Return (x, y) of the center of cell containing provided text 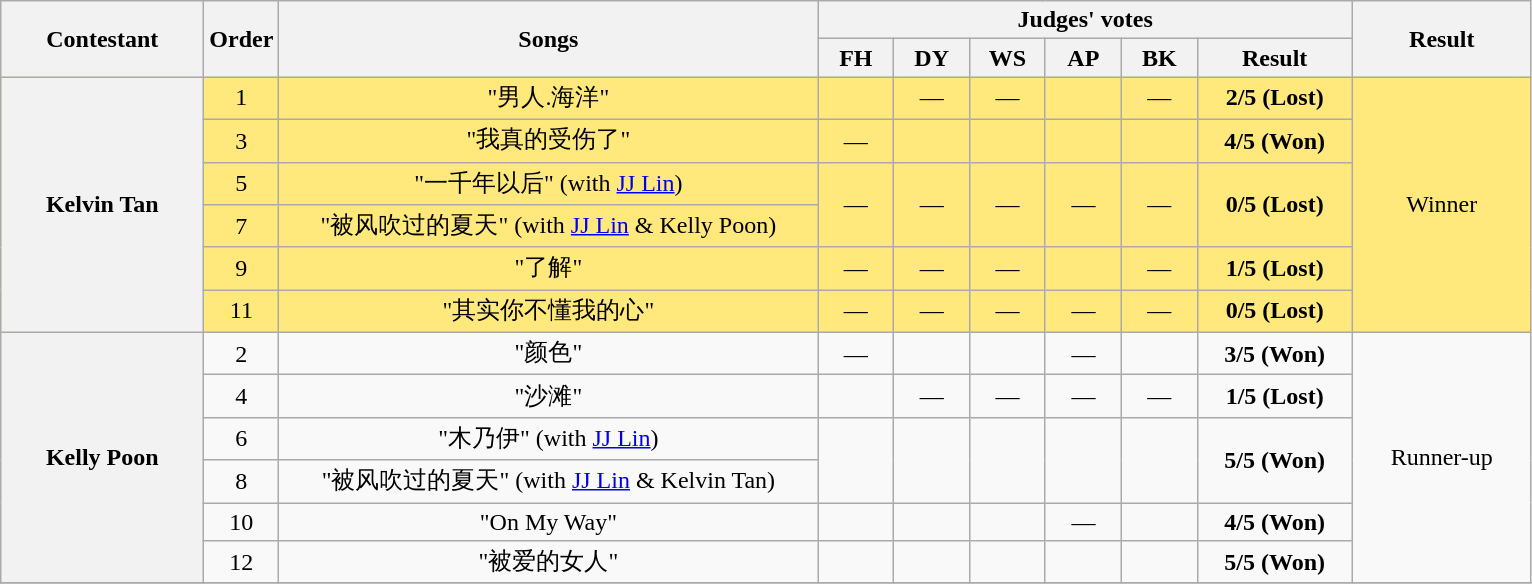
3 (242, 140)
3/5 (Won) (1274, 354)
10 (242, 521)
Order (242, 39)
"男人.海洋" (548, 98)
"一千年以后" (with JJ Lin) (548, 184)
"了解" (548, 268)
Judges' votes (1085, 20)
Kelvin Tan (102, 204)
WS (1008, 58)
"木乃伊" (with JJ Lin) (548, 438)
2/5 (Lost) (1274, 98)
"被风吹过的夏天" (with JJ Lin & Kelly Poon) (548, 226)
11 (242, 312)
9 (242, 268)
"沙滩" (548, 396)
DY (932, 58)
"被风吹过的夏天" (with JJ Lin & Kelvin Tan) (548, 482)
Runner-up (1442, 458)
4 (242, 396)
"颜色" (548, 354)
"我真的受伤了" (548, 140)
Songs (548, 39)
5 (242, 184)
Winner (1442, 204)
"其实你不懂我的心" (548, 312)
12 (242, 562)
6 (242, 438)
Contestant (102, 39)
1 (242, 98)
AP (1083, 58)
7 (242, 226)
"On My Way" (548, 521)
"被爱的女人" (548, 562)
BK (1159, 58)
8 (242, 482)
2 (242, 354)
FH (856, 58)
Kelly Poon (102, 458)
